Return (X, Y) of the center of cell containing provided text 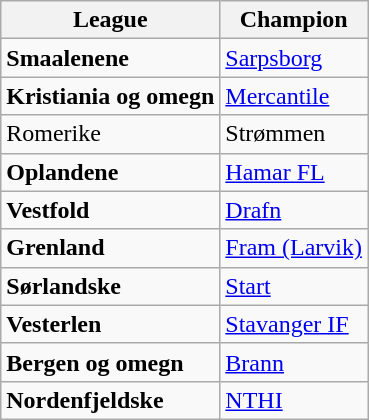
Start (294, 286)
League (110, 20)
NTHI (294, 400)
Strømmen (294, 134)
Vesterlen (110, 324)
Oplandene (110, 172)
Kristiania og omegn (110, 96)
Fram (Larvik) (294, 248)
Bergen og omegn (110, 362)
Nordenfjeldske (110, 400)
Champion (294, 20)
Drafn (294, 210)
Vestfold (110, 210)
Sarpsborg (294, 58)
Grenland (110, 248)
Stavanger IF (294, 324)
Hamar FL (294, 172)
Mercantile (294, 96)
Smaalenene (110, 58)
Brann (294, 362)
Romerike (110, 134)
Sørlandske (110, 286)
